Provide the [X, Y] coordinate of the cell's center where the given text is located.  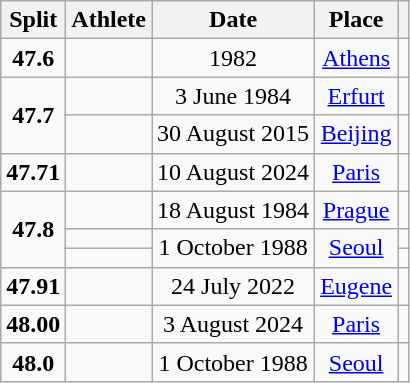
Beijing [356, 134]
47.71 [34, 172]
Erfurt [356, 96]
48.00 [34, 324]
Eugene [356, 286]
1982 [234, 58]
3 June 1984 [234, 96]
10 August 2024 [234, 172]
47.7 [34, 115]
18 August 1984 [234, 210]
47.91 [34, 286]
Prague [356, 210]
3 August 2024 [234, 324]
Athlete [109, 20]
Place [356, 20]
47.6 [34, 58]
Split [34, 20]
30 August 2015 [234, 134]
24 July 2022 [234, 286]
47.8 [34, 229]
Date [234, 20]
48.0 [34, 362]
Athens [356, 58]
